Determine the [x, y] coordinate at the center of the cell enclosing the given text.  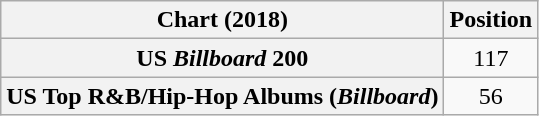
117 [491, 58]
US Billboard 200 [222, 58]
Position [491, 20]
Chart (2018) [222, 20]
US Top R&B/Hip-Hop Albums (Billboard) [222, 96]
56 [491, 96]
